Identify which cell holds the provided text, then report its [X, Y] central coordinate. 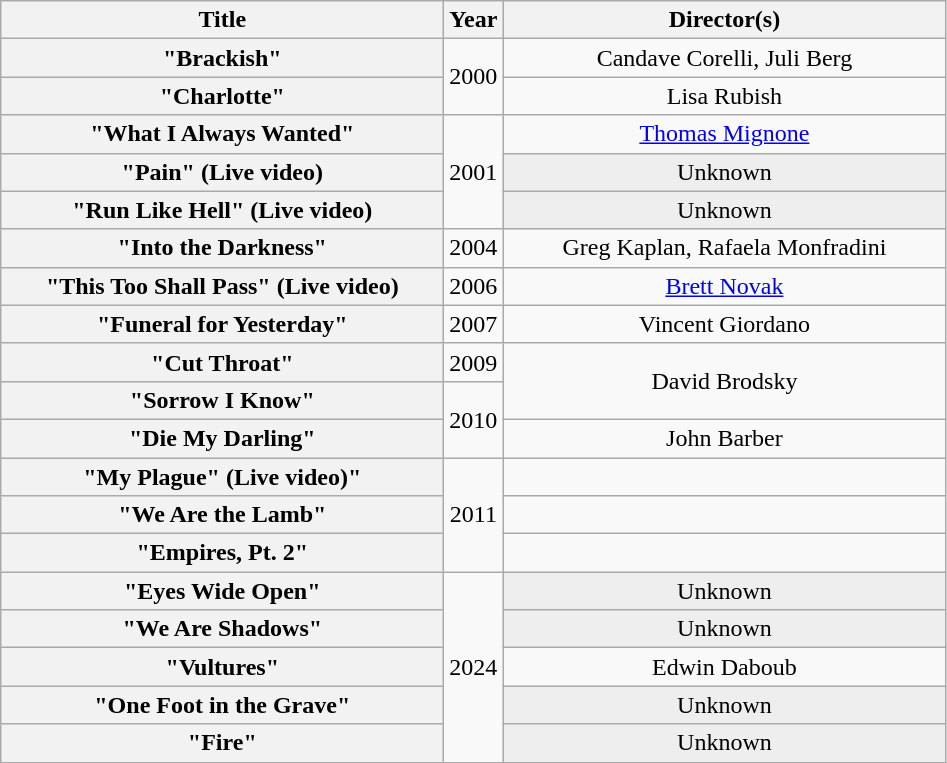
"One Foot in the Grave" [222, 705]
"Run Like Hell" (Live video) [222, 210]
"Empires, Pt. 2" [222, 553]
Vincent Giordano [724, 324]
2011 [474, 515]
2001 [474, 172]
David Brodsky [724, 381]
Year [474, 20]
Edwin Daboub [724, 667]
Brett Novak [724, 286]
2007 [474, 324]
2006 [474, 286]
"We Are the Lamb" [222, 515]
Title [222, 20]
"We Are Shadows" [222, 629]
Lisa Rubish [724, 96]
"Into the Darkness" [222, 248]
Candave Corelli, Juli Berg [724, 58]
2004 [474, 248]
John Barber [724, 438]
"Brackish" [222, 58]
"Eyes Wide Open" [222, 591]
"Fire" [222, 743]
Thomas Mignone [724, 134]
2000 [474, 77]
"This Too Shall Pass" (Live video) [222, 286]
"Vultures" [222, 667]
"Cut Throat" [222, 362]
2010 [474, 419]
2009 [474, 362]
Greg Kaplan, Rafaela Monfradini [724, 248]
Director(s) [724, 20]
"Funeral for Yesterday" [222, 324]
"Sorrow I Know" [222, 400]
"My Plague" (Live video)" [222, 477]
"Charlotte" [222, 96]
"What I Always Wanted" [222, 134]
"Pain" (Live video) [222, 172]
2024 [474, 667]
"Die My Darling" [222, 438]
